Provide the [X, Y] coordinate of the cell's center where the given text is located.  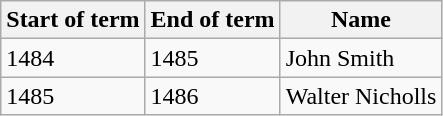
Walter Nicholls [361, 96]
John Smith [361, 58]
End of term [212, 20]
Name [361, 20]
1486 [212, 96]
Start of term [73, 20]
1484 [73, 58]
